Locate the cell with the specified text and output its (X, Y) center coordinate. 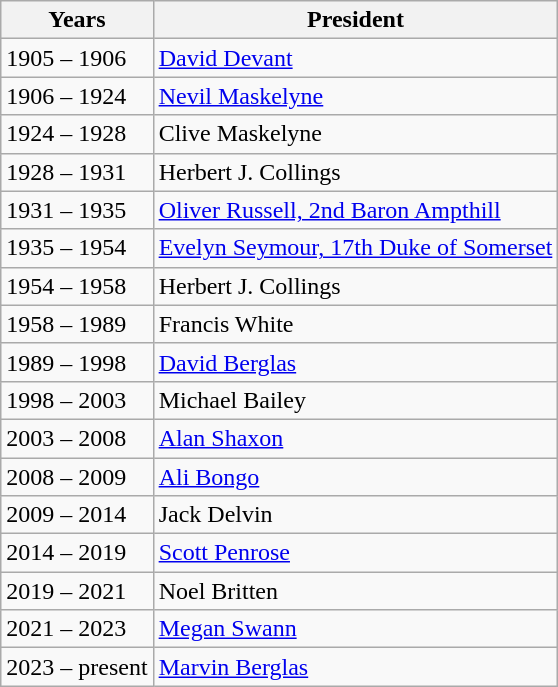
2021 – 2023 (77, 629)
1998 – 2003 (77, 400)
Ali Bongo (356, 477)
Nevil Maskelyne (356, 96)
1935 – 1954 (77, 248)
Clive Maskelyne (356, 134)
1906 – 1924 (77, 96)
Years (77, 20)
1989 – 1998 (77, 362)
President (356, 20)
David Berglas (356, 362)
2014 – 2019 (77, 553)
1928 – 1931 (77, 172)
1954 – 1958 (77, 286)
Jack Delvin (356, 515)
Evelyn Seymour, 17th Duke of Somerset (356, 248)
2008 – 2009 (77, 477)
Francis White (356, 324)
Michael Bailey (356, 400)
2023 – present (77, 667)
1924 – 1928 (77, 134)
Marvin Berglas (356, 667)
Alan Shaxon (356, 438)
1931 – 1935 (77, 210)
2003 – 2008 (77, 438)
Scott Penrose (356, 553)
2019 – 2021 (77, 591)
1905 – 1906 (77, 58)
David Devant (356, 58)
1958 – 1989 (77, 324)
Noel Britten (356, 591)
Megan Swann (356, 629)
Oliver Russell, 2nd Baron Ampthill (356, 210)
2009 – 2014 (77, 515)
